Scan for the cell matching the given text and deliver its (x, y) coordinate at center. 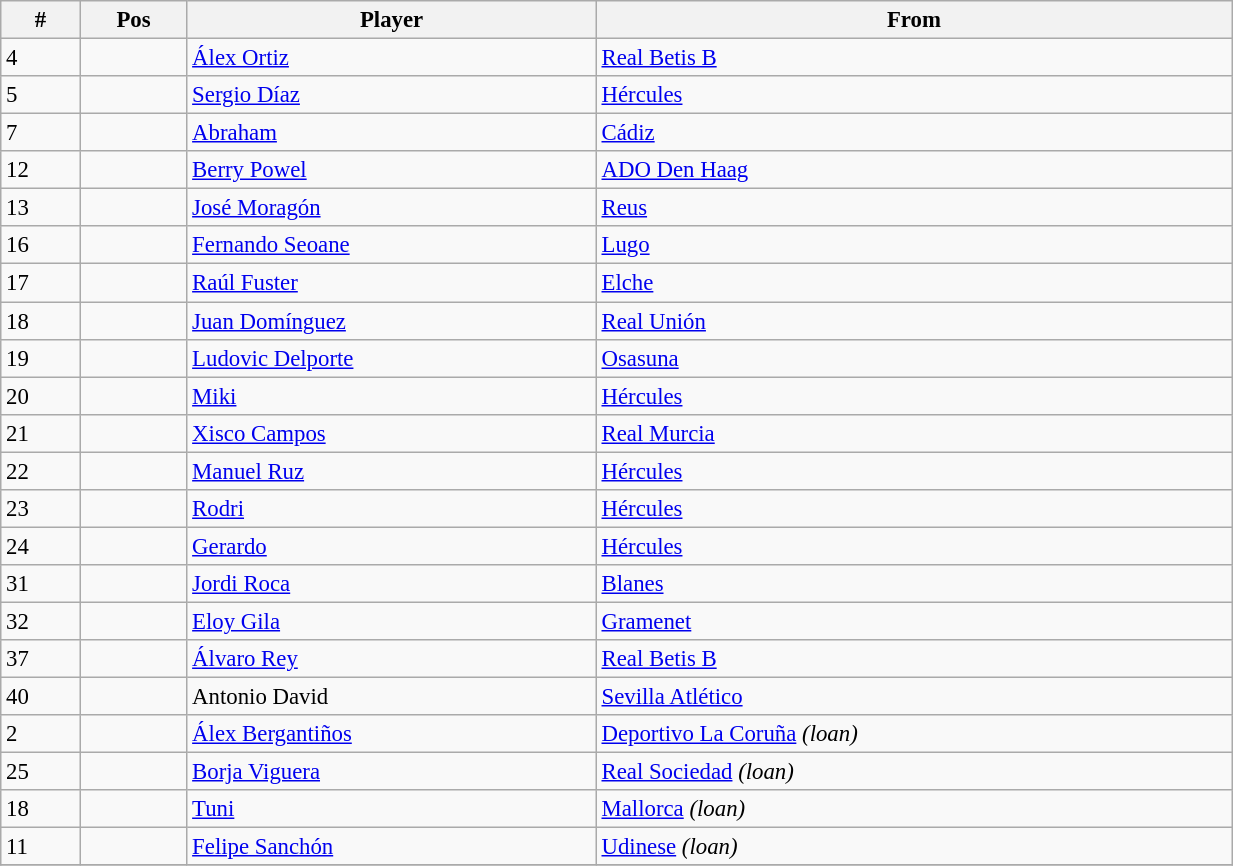
Real Sociedad (loan) (914, 772)
Manuel Ruz (392, 471)
21 (40, 433)
20 (40, 396)
Sergio Díaz (392, 95)
Real Murcia (914, 433)
Rodri (392, 509)
Eloy Gila (392, 621)
Sevilla Atlético (914, 697)
Cádiz (914, 133)
Ludovic Delporte (392, 358)
Felipe Sanchón (392, 847)
Raúl Fuster (392, 283)
Elche (914, 283)
Gerardo (392, 546)
Reus (914, 208)
19 (40, 358)
Blanes (914, 584)
24 (40, 546)
Mallorca (loan) (914, 809)
Antonio David (392, 697)
4 (40, 58)
2 (40, 734)
José Moragón (392, 208)
12 (40, 170)
Fernando Seoane (392, 245)
Berry Powel (392, 170)
From (914, 20)
Tuni (392, 809)
Álex Bergantiños (392, 734)
Álex Ortiz (392, 58)
Lugo (914, 245)
22 (40, 471)
Deportivo La Coruña (loan) (914, 734)
# (40, 20)
Gramenet (914, 621)
16 (40, 245)
Player (392, 20)
Udinese (loan) (914, 847)
Osasuna (914, 358)
Borja Viguera (392, 772)
ADO Den Haag (914, 170)
23 (40, 509)
31 (40, 584)
17 (40, 283)
11 (40, 847)
Álvaro Rey (392, 659)
13 (40, 208)
Juan Domínguez (392, 321)
Real Unión (914, 321)
7 (40, 133)
5 (40, 95)
Jordi Roca (392, 584)
Pos (134, 20)
Abraham (392, 133)
Miki (392, 396)
40 (40, 697)
Xisco Campos (392, 433)
37 (40, 659)
32 (40, 621)
25 (40, 772)
